Return (x, y) of the center of cell containing provided text 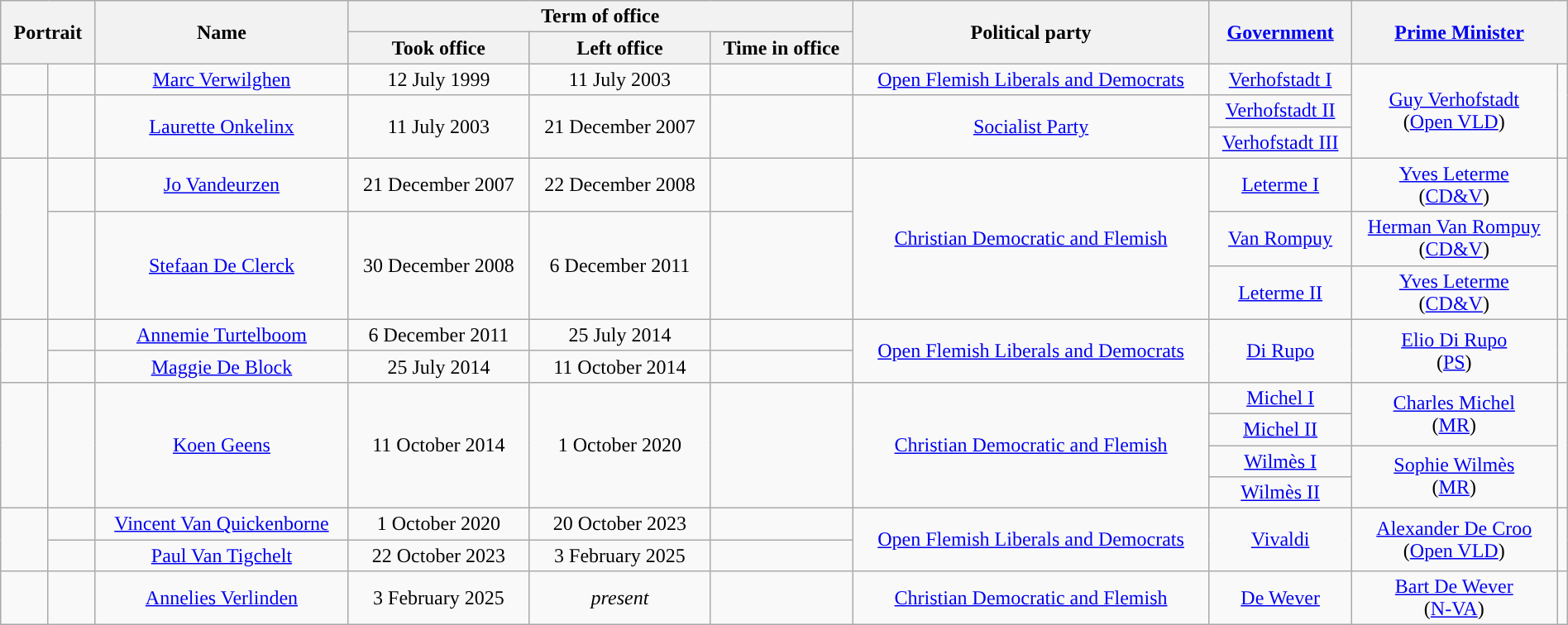
Wilmès I (1280, 460)
Charles Michel(MR) (1454, 413)
30 December 2008 (438, 265)
Bart De Wever(N-VA) (1454, 599)
Left office (620, 48)
Took office (438, 48)
12 July 1999 (438, 79)
Di Rupo (1280, 351)
Time in office (782, 48)
Vivaldi (1280, 540)
Herman Van Rompuy(CD&V) (1454, 238)
Stefaan De Clerck (222, 265)
Sophie Wilmès(MR) (1454, 476)
Koen Geens (222, 445)
Term of office (600, 17)
Government (1280, 32)
Vincent Van Quickenborne (222, 524)
Michel I (1280, 398)
Annelies Verlinden (222, 599)
Van Rompuy (1280, 238)
22 October 2023 (438, 556)
Verhofstadt I (1280, 79)
Prime Minister (1459, 32)
Political party (1031, 32)
Verhofstadt III (1280, 142)
20 October 2023 (620, 524)
Jo Vandeurzen (222, 185)
Elio Di Rupo(PS) (1454, 351)
Guy Verhofstadt(Open VLD) (1454, 111)
present (620, 599)
22 December 2008 (620, 185)
Michel II (1280, 429)
Socialist Party (1031, 126)
Maggie De Block (222, 366)
Marc Verwilghen (222, 79)
Portrait (48, 32)
De Wever (1280, 599)
Alexander De Croo(Open VLD) (1454, 540)
Leterme I (1280, 185)
Name (222, 32)
Verhofstadt II (1280, 111)
Wilmès II (1280, 493)
Paul Van Tigchelt (222, 556)
Laurette Onkelinx (222, 126)
Leterme II (1280, 293)
Annemie Turtelboom (222, 335)
